Return the [X, Y] coordinate for the center point of the cell that contains the specified text.  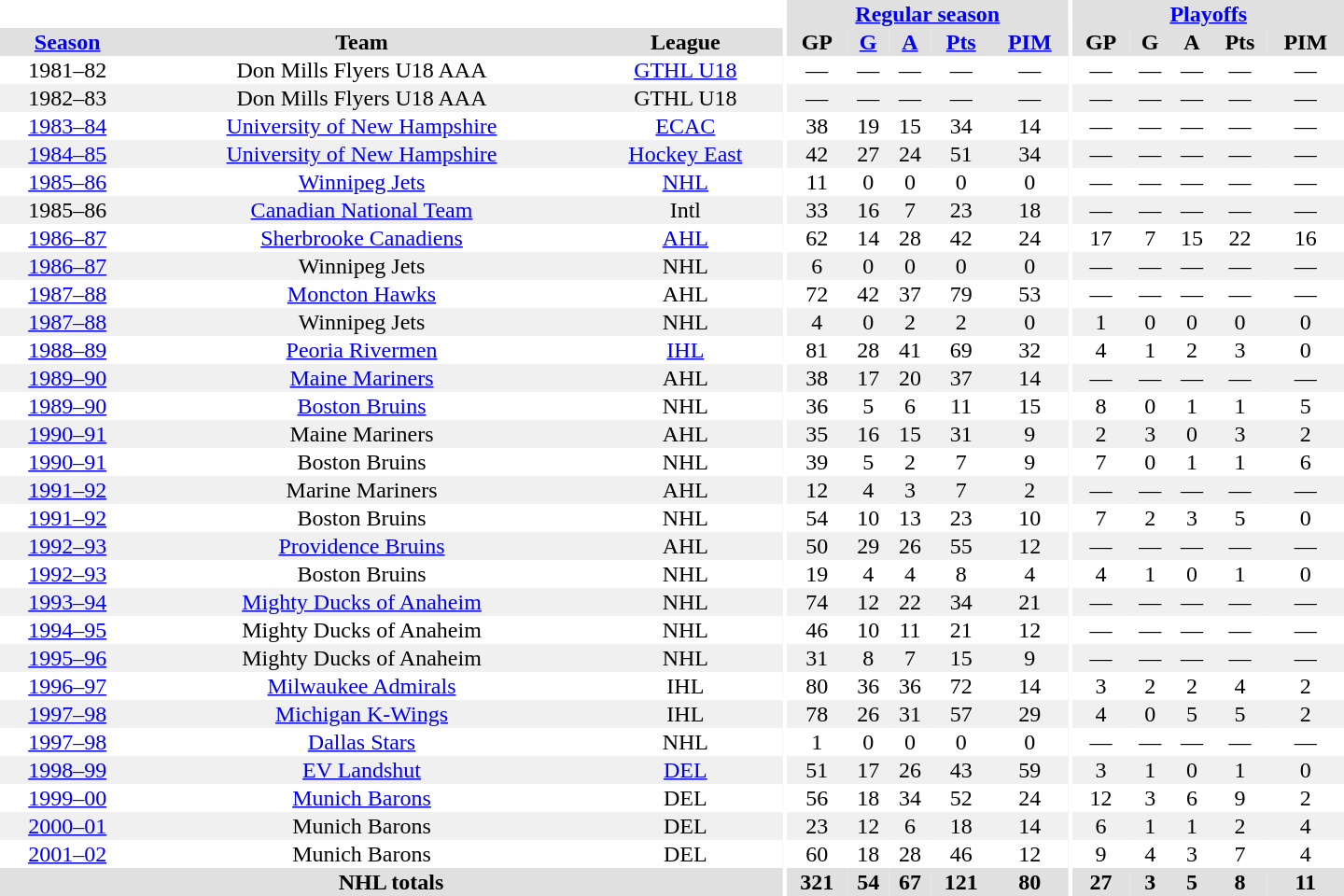
1983–84 [67, 126]
1981–82 [67, 70]
13 [911, 518]
2000–01 [67, 826]
74 [818, 602]
1984–85 [67, 154]
56 [818, 798]
Dallas Stars [361, 742]
Playoffs [1208, 14]
50 [818, 546]
33 [818, 210]
Canadian National Team [361, 210]
35 [818, 434]
81 [818, 350]
41 [911, 350]
ECAC [685, 126]
62 [818, 238]
Milwaukee Admirals [361, 686]
Moncton Hawks [361, 294]
Team [361, 42]
60 [818, 854]
32 [1029, 350]
321 [818, 882]
1988–89 [67, 350]
Peoria Rivermen [361, 350]
78 [818, 714]
20 [911, 378]
Marine Mariners [361, 490]
Hockey East [685, 154]
1996–97 [67, 686]
Providence Bruins [361, 546]
2001–02 [67, 854]
1999–00 [67, 798]
39 [818, 462]
1994–95 [67, 630]
1982–83 [67, 98]
EV Landshut [361, 770]
Intl [685, 210]
League [685, 42]
Sherbrooke Canadiens [361, 238]
55 [961, 546]
1995–96 [67, 658]
57 [961, 714]
121 [961, 882]
1998–99 [67, 770]
59 [1029, 770]
Regular season [928, 14]
52 [961, 798]
69 [961, 350]
1993–94 [67, 602]
67 [911, 882]
43 [961, 770]
Season [67, 42]
53 [1029, 294]
79 [961, 294]
NHL totals [391, 882]
Michigan K-Wings [361, 714]
